Extract the [X, Y] coordinate from the center of the cell holding the provided text.  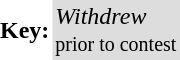
Withdrewprior to contest [116, 30]
